Output the [X, Y] coordinate of the center of the cell containing the given text.  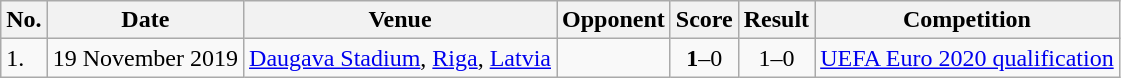
Competition [968, 20]
Opponent [614, 20]
No. [24, 20]
Venue [400, 20]
19 November 2019 [145, 58]
Score [704, 20]
Daugava Stadium, Riga, Latvia [400, 58]
1. [24, 58]
Date [145, 20]
UEFA Euro 2020 qualification [968, 58]
Result [776, 20]
